Output the [X, Y] coordinate of the center of the cell containing the given text.  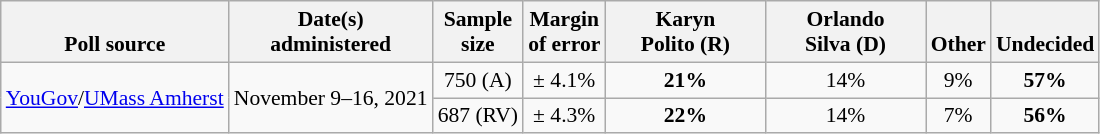
21% [685, 80]
7% [958, 116]
Marginof error [564, 32]
9% [958, 80]
56% [1045, 116]
57% [1045, 80]
November 9–16, 2021 [331, 98]
22% [685, 116]
KarynPolito (R) [685, 32]
OrlandoSilva (D) [845, 32]
750 (A) [478, 80]
Undecided [1045, 32]
Poll source [115, 32]
Samplesize [478, 32]
± 4.3% [564, 116]
± 4.1% [564, 80]
687 (RV) [478, 116]
Other [958, 32]
Date(s)administered [331, 32]
YouGov/UMass Amherst [115, 98]
